Pinpoint the cell where the given text exists, returning its (x, y) midpoint coordinate. 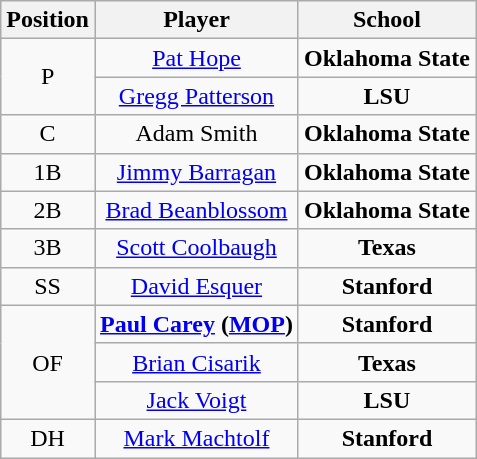
OF (48, 362)
Brad Beanblossom (196, 210)
DH (48, 438)
P (48, 77)
Paul Carey (MOP) (196, 324)
Gregg Patterson (196, 96)
Scott Coolbaugh (196, 248)
School (386, 20)
Jack Voigt (196, 400)
David Esquer (196, 286)
C (48, 134)
SS (48, 286)
Mark Machtolf (196, 438)
2B (48, 210)
Brian Cisarik (196, 362)
Player (196, 20)
3B (48, 248)
Jimmy Barragan (196, 172)
Adam Smith (196, 134)
1B (48, 172)
Pat Hope (196, 58)
Position (48, 20)
